Search for the cell housing the specified text and yield its (x, y) center coordinate. 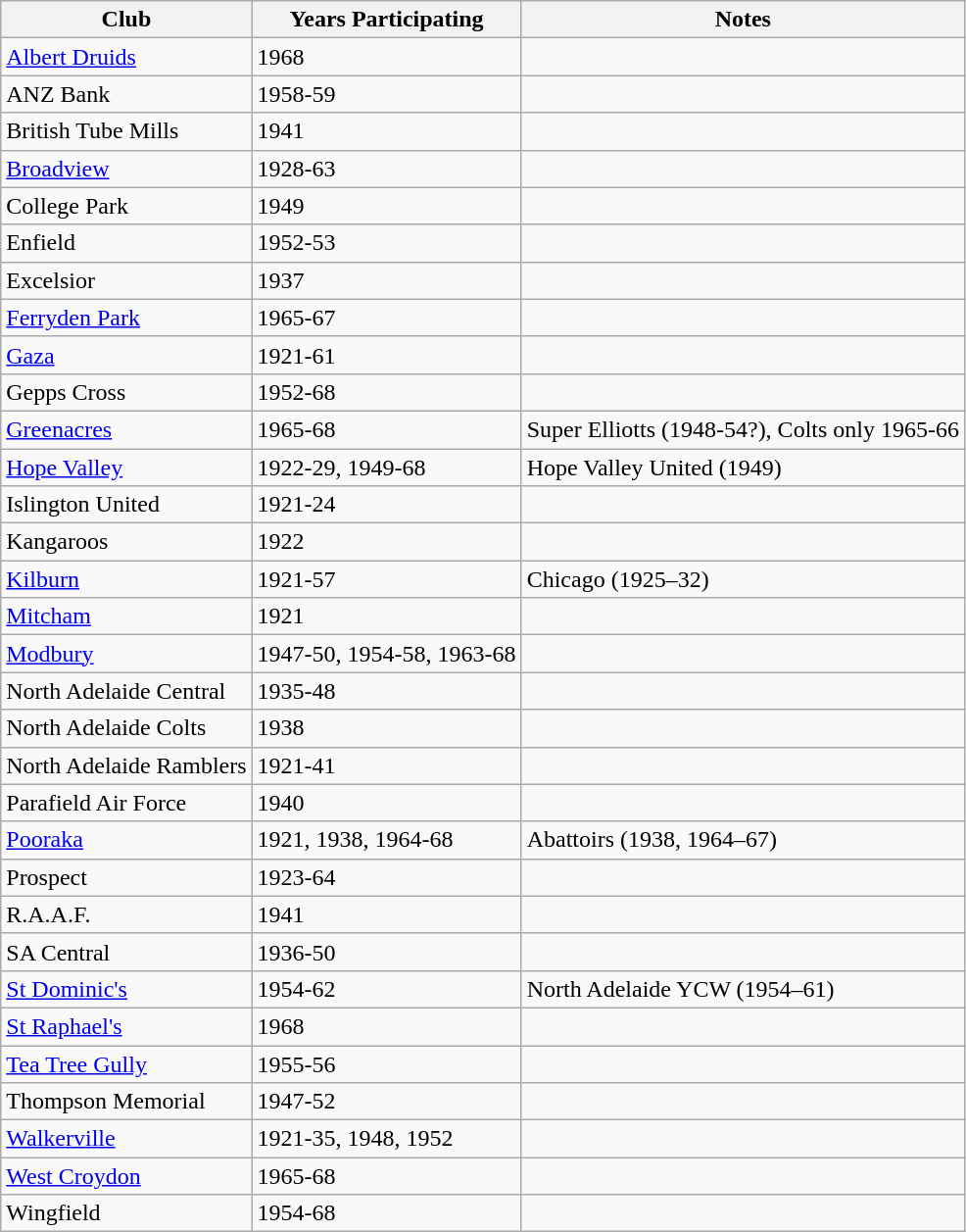
Kilburn (126, 579)
1921-24 (386, 505)
R.A.A.F. (126, 914)
Chicago (1925–32) (743, 579)
1936-50 (386, 952)
St Raphael's (126, 1026)
1949 (386, 206)
ANZ Bank (126, 94)
St Dominic's (126, 989)
1922 (386, 542)
1947-52 (386, 1102)
Greenacres (126, 429)
Excelsior (126, 280)
1921-61 (386, 355)
Kangaroos (126, 542)
Mitcham (126, 616)
1955-56 (386, 1063)
1928-63 (386, 169)
College Park (126, 206)
Club (126, 20)
Parafield Air Force (126, 803)
Wingfield (126, 1213)
Walkerville (126, 1139)
Tea Tree Gully (126, 1063)
1921-57 (386, 579)
Ferryden Park (126, 318)
1952-68 (386, 392)
Albert Druids (126, 57)
1921-41 (386, 765)
1954-68 (386, 1213)
West Croydon (126, 1176)
Enfield (126, 243)
North Adelaide YCW (1954–61) (743, 989)
1958-59 (386, 94)
1937 (386, 280)
1940 (386, 803)
1965-67 (386, 318)
British Tube Mills (126, 131)
1935-48 (386, 691)
Modbury (126, 654)
Prospect (126, 877)
1952-53 (386, 243)
Gepps Cross (126, 392)
Broadview (126, 169)
North Adelaide Colts (126, 728)
North Adelaide Ramblers (126, 765)
SA Central (126, 952)
1921-35, 1948, 1952 (386, 1139)
1921 (386, 616)
Thompson Memorial (126, 1102)
Abattoirs (1938, 1964–67) (743, 840)
1954-62 (386, 989)
Notes (743, 20)
1923-64 (386, 877)
Super Elliotts (1948-54?), Colts only 1965-66 (743, 429)
1938 (386, 728)
Pooraka (126, 840)
North Adelaide Central (126, 691)
1921, 1938, 1964-68 (386, 840)
1947-50, 1954-58, 1963-68 (386, 654)
Gaza (126, 355)
Islington United (126, 505)
Years Participating (386, 20)
Hope Valley United (1949) (743, 468)
1922-29, 1949-68 (386, 468)
Hope Valley (126, 468)
